Determine the (X, Y) coordinate at the center of the cell enclosing the given text.  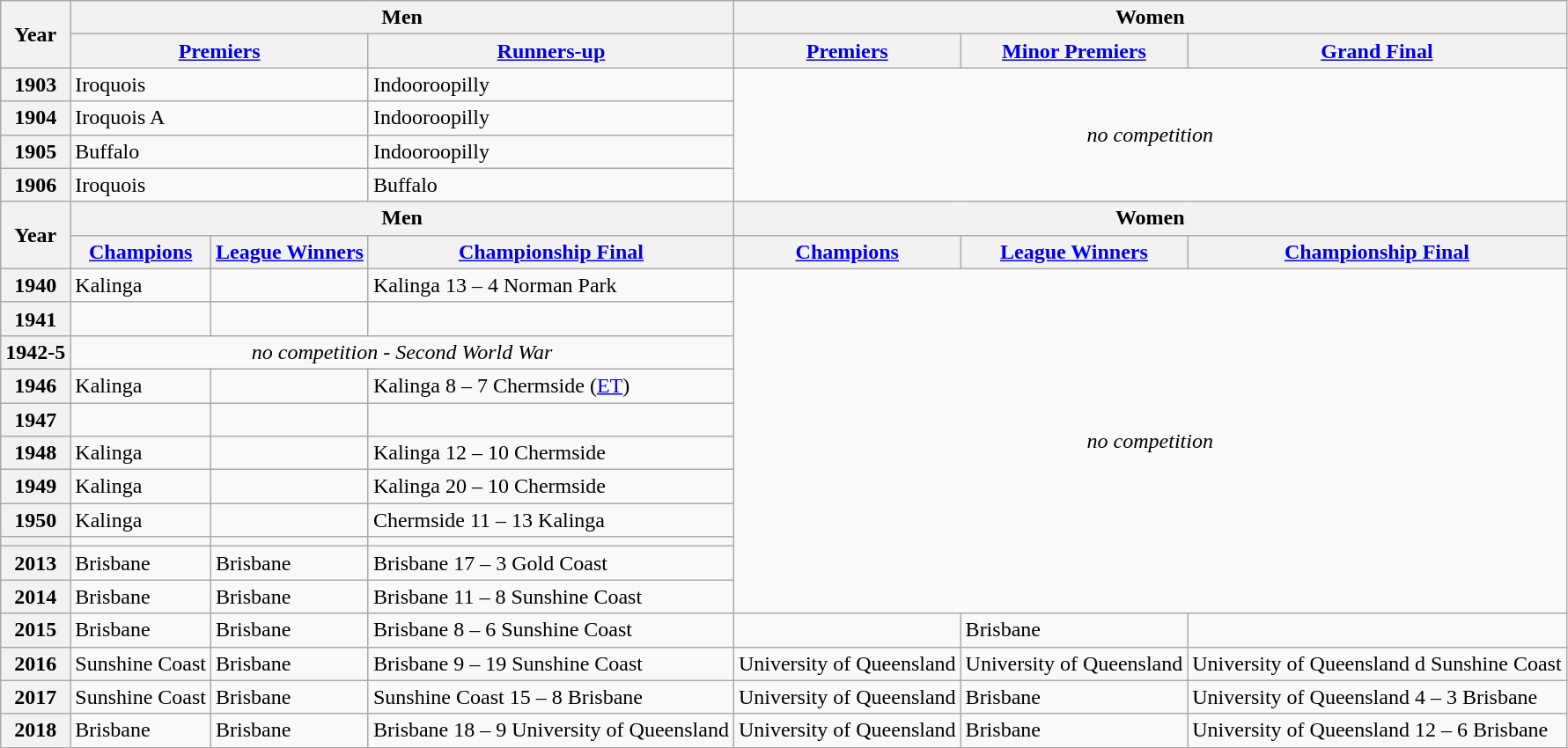
Kalinga 20 – 10 Chermside (551, 487)
Brisbane 8 – 6 Sunshine Coast (551, 630)
University of Queensland 4 – 3 Brisbane (1377, 697)
Brisbane 9 – 19 Sunshine Coast (551, 664)
1940 (35, 285)
University of Queensland 12 – 6 Brisbane (1377, 730)
Chermside 11 – 13 Kalinga (551, 520)
1942-5 (35, 352)
Kalinga 13 – 4 Norman Park (551, 285)
1947 (35, 420)
Brisbane 18 – 9 University of Queensland (551, 730)
2015 (35, 630)
2013 (35, 563)
2014 (35, 597)
Sunshine Coast 15 – 8 Brisbane (551, 697)
1946 (35, 385)
1906 (35, 185)
1948 (35, 453)
no competition - Second World War (402, 352)
1903 (35, 84)
1941 (35, 319)
Kalinga 8 – 7 Chermside (ET) (551, 385)
2016 (35, 664)
Minor Premiers (1074, 51)
2017 (35, 697)
1949 (35, 487)
1905 (35, 151)
Brisbane 11 – 8 Sunshine Coast (551, 597)
Brisbane 17 – 3 Gold Coast (551, 563)
Kalinga 12 – 10 Chermside (551, 453)
1950 (35, 520)
Grand Final (1377, 51)
1904 (35, 118)
Iroquois A (220, 118)
Runners-up (551, 51)
University of Queensland d Sunshine Coast (1377, 664)
2018 (35, 730)
